Output the (X, Y) coordinate of the center of the cell containing the given text.  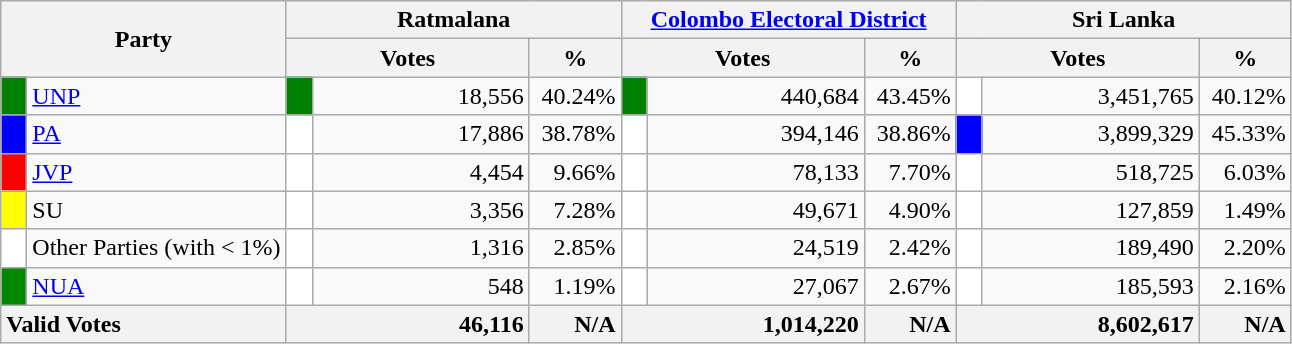
4,454 (420, 172)
9.66% (575, 172)
2.16% (1245, 286)
PA (156, 134)
3,899,329 (1090, 134)
43.45% (910, 96)
189,490 (1090, 248)
440,684 (756, 96)
7.28% (575, 210)
1.19% (575, 286)
1.49% (1245, 210)
NUA (156, 286)
6.03% (1245, 172)
45.33% (1245, 134)
38.78% (575, 134)
Other Parties (with < 1%) (156, 248)
UNP (156, 96)
394,146 (756, 134)
40.12% (1245, 96)
24,519 (756, 248)
38.86% (910, 134)
1,316 (420, 248)
Ratmalana (454, 20)
Party (144, 39)
127,859 (1090, 210)
548 (420, 286)
78,133 (756, 172)
518,725 (1090, 172)
40.24% (575, 96)
2.85% (575, 248)
27,067 (756, 286)
1,014,220 (742, 324)
8,602,617 (1078, 324)
46,116 (408, 324)
17,886 (420, 134)
SU (156, 210)
Sri Lanka (1124, 20)
185,593 (1090, 286)
4.90% (910, 210)
3,356 (420, 210)
18,556 (420, 96)
Valid Votes (144, 324)
JVP (156, 172)
2.20% (1245, 248)
3,451,765 (1090, 96)
2.42% (910, 248)
7.70% (910, 172)
49,671 (756, 210)
2.67% (910, 286)
Colombo Electoral District (788, 20)
